Pinpoint the cell where the given text exists, returning its [x, y] midpoint coordinate. 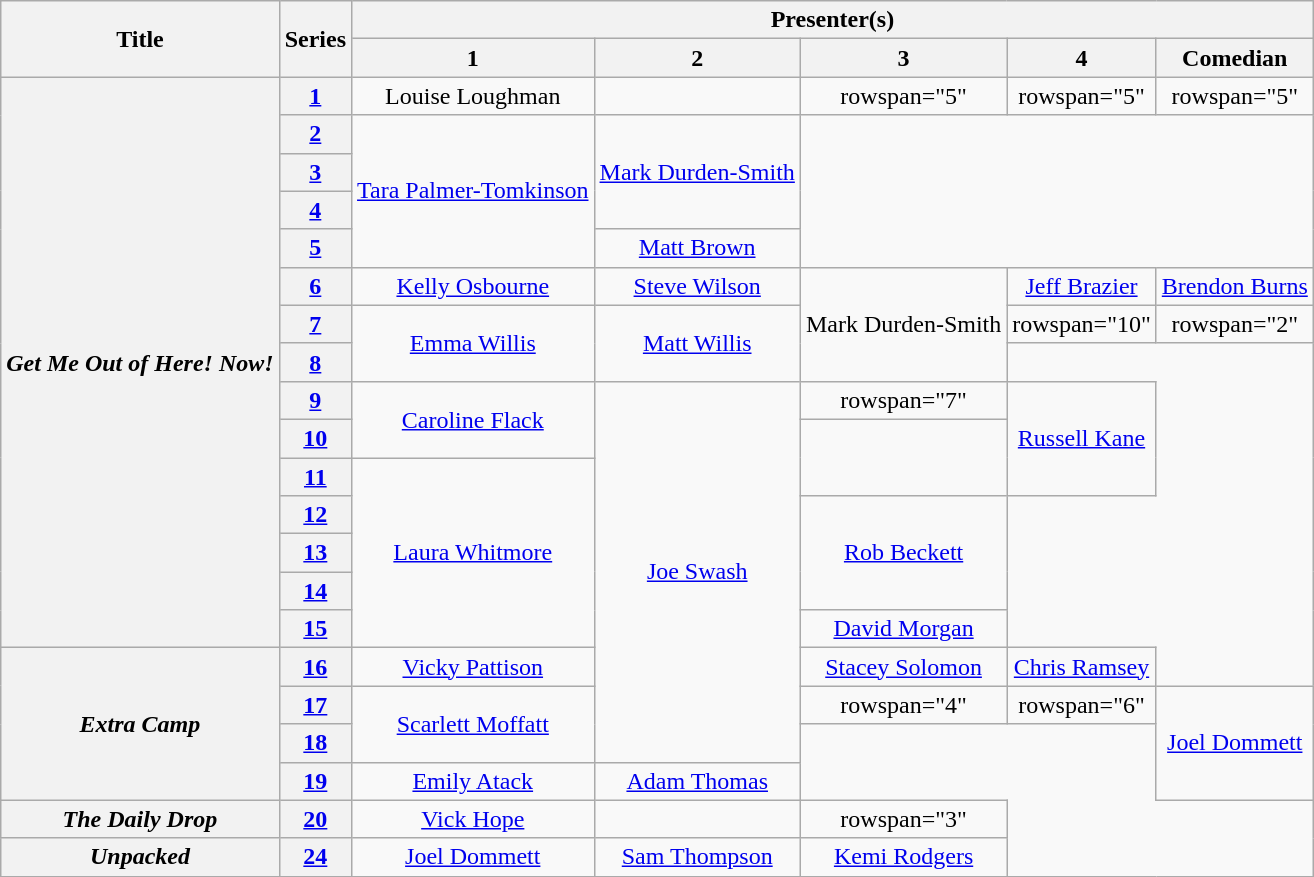
15 [315, 629]
Brendon Burns [1234, 286]
Presenter(s) [833, 20]
Emily Atack [474, 781]
Tara Palmer-Tomkinson [474, 191]
Vicky Pattison [474, 667]
Laura Whitmore [474, 553]
Chris Ramsey [1082, 667]
10 [315, 438]
Russell Kane [1082, 438]
16 [315, 667]
Sam Thompson [697, 857]
8 [315, 362]
19 [315, 781]
5 [315, 248]
Joe Swash [697, 572]
Jeff Brazier [1082, 286]
20 [315, 819]
rowspan="2" [1234, 324]
rowspan="3" [903, 819]
Series [315, 39]
Matt Brown [697, 248]
14 [315, 591]
Emma Willis [474, 343]
David Morgan [903, 629]
Caroline Flack [474, 419]
6 [315, 286]
Comedian [1234, 58]
Title [140, 39]
9 [315, 400]
rowspan="7" [903, 400]
13 [315, 553]
rowspan="4" [903, 705]
Kemi Rodgers [903, 857]
7 [315, 324]
Kelly Osbourne [474, 286]
24 [315, 857]
17 [315, 705]
18 [315, 743]
Matt Willis [697, 343]
Louise Loughman [474, 96]
Extra Camp [140, 724]
Steve Wilson [697, 286]
Scarlett Moffatt [474, 724]
rowspan="10" [1082, 324]
Get Me Out of Here! Now! [140, 362]
Unpacked [140, 857]
Stacey Solomon [903, 667]
Rob Beckett [903, 553]
Vick Hope [474, 819]
11 [315, 477]
Adam Thomas [697, 781]
rowspan="6" [1082, 705]
The Daily Drop [140, 819]
12 [315, 515]
